Detect which cell encompasses the target text, then output its (x, y) center coordinate. 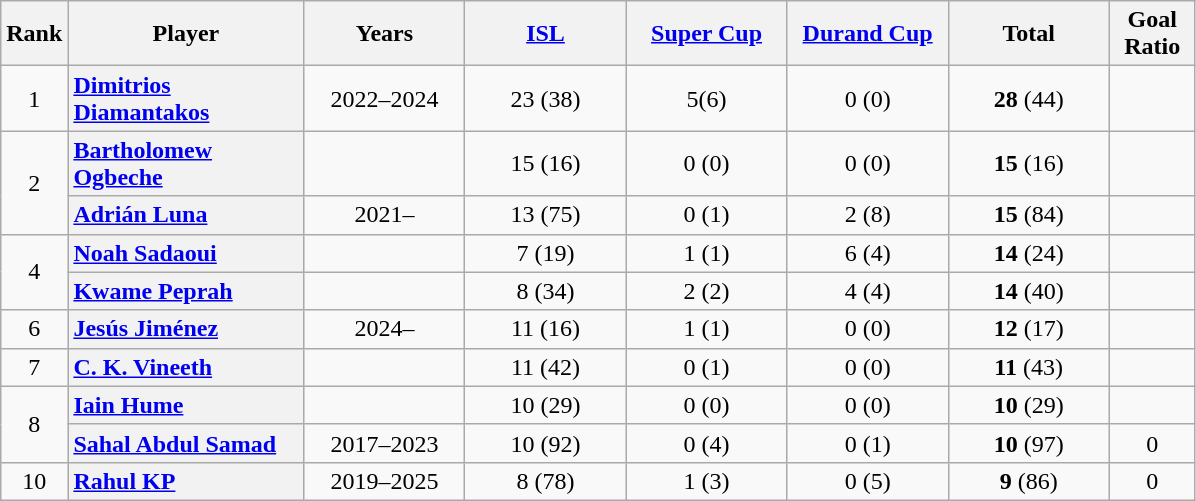
4 (4) (868, 291)
Years (384, 34)
6 (34, 329)
4 (34, 272)
10 (34, 481)
15 (84) (1028, 215)
Kwame Peprah (186, 291)
Rank (34, 34)
2017–2023 (384, 443)
2021– (384, 215)
10 (92) (546, 443)
11 (43) (1028, 367)
Super Cup (706, 34)
Sahal Abdul Samad (186, 443)
2 (34, 182)
Iain Hume (186, 405)
2024– (384, 329)
Dimitrios Diamantakos (186, 98)
Bartholomew Ogbeche (186, 164)
11 (16) (546, 329)
Durand Cup (868, 34)
8 (34) (546, 291)
14 (24) (1028, 253)
6 (4) (868, 253)
9 (86) (1028, 481)
0 (4) (706, 443)
5(6) (706, 98)
Rahul KP (186, 481)
7 (19) (546, 253)
10 (97) (1028, 443)
2022–2024 (384, 98)
13 (75) (546, 215)
12 (17) (1028, 329)
1 (34, 98)
14 (40) (1028, 291)
8 (34, 424)
Total (1028, 34)
Noah Sadaoui (186, 253)
0 (5) (868, 481)
28 (44) (1028, 98)
11 (42) (546, 367)
Adrián Luna (186, 215)
7 (34, 367)
C. K. Vineeth (186, 367)
1 (3) (706, 481)
Player (186, 34)
2019–2025 (384, 481)
23 (38) (546, 98)
Goal Ratio (1152, 34)
2 (2) (706, 291)
ISL (546, 34)
2 (8) (868, 215)
Jesús Jiménez (186, 329)
8 (78) (546, 481)
